Determine the [X, Y] coordinate at the center of the cell enclosing the given text.  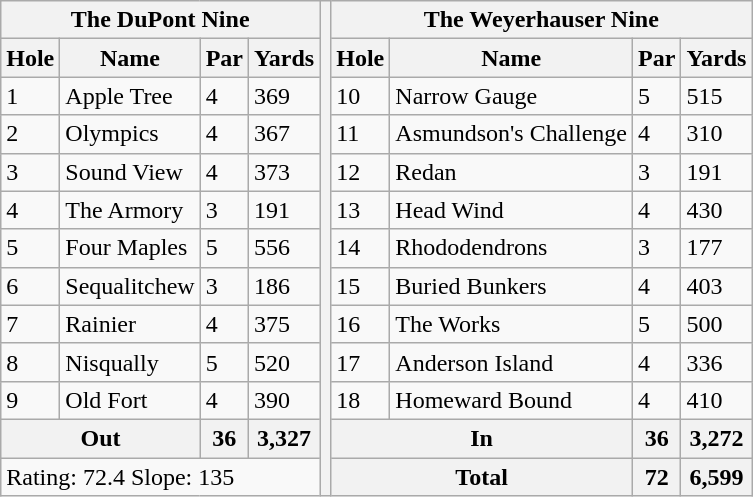
6 [30, 286]
556 [284, 248]
1 [30, 96]
390 [284, 400]
2 [30, 134]
9 [30, 400]
72 [656, 477]
373 [284, 172]
375 [284, 324]
500 [716, 324]
Rainier [130, 324]
Head Wind [512, 210]
16 [360, 324]
Homeward Bound [512, 400]
Olympics [130, 134]
18 [360, 400]
Rating: 72.4 Slope: 135 [160, 477]
515 [716, 96]
Nisqually [130, 362]
Buried Bunkers [512, 286]
13 [360, 210]
Anderson Island [512, 362]
14 [360, 248]
Sequalitchew [130, 286]
Sound View [130, 172]
410 [716, 400]
310 [716, 134]
Out [100, 438]
3,272 [716, 438]
Total [482, 477]
Four Maples [130, 248]
12 [360, 172]
Apple Tree [130, 96]
17 [360, 362]
The Weyerhauser Nine [542, 20]
186 [284, 286]
7 [30, 324]
6,599 [716, 477]
177 [716, 248]
403 [716, 286]
Asmundson's Challenge [512, 134]
Redan [512, 172]
The Works [512, 324]
In [482, 438]
520 [284, 362]
Old Fort [130, 400]
15 [360, 286]
Rhododendrons [512, 248]
Narrow Gauge [512, 96]
8 [30, 362]
430 [716, 210]
10 [360, 96]
369 [284, 96]
11 [360, 134]
336 [716, 362]
367 [284, 134]
The DuPont Nine [160, 20]
3,327 [284, 438]
The Armory [130, 210]
